Determine the (x, y) coordinate at the center of the cell enclosing the given text.  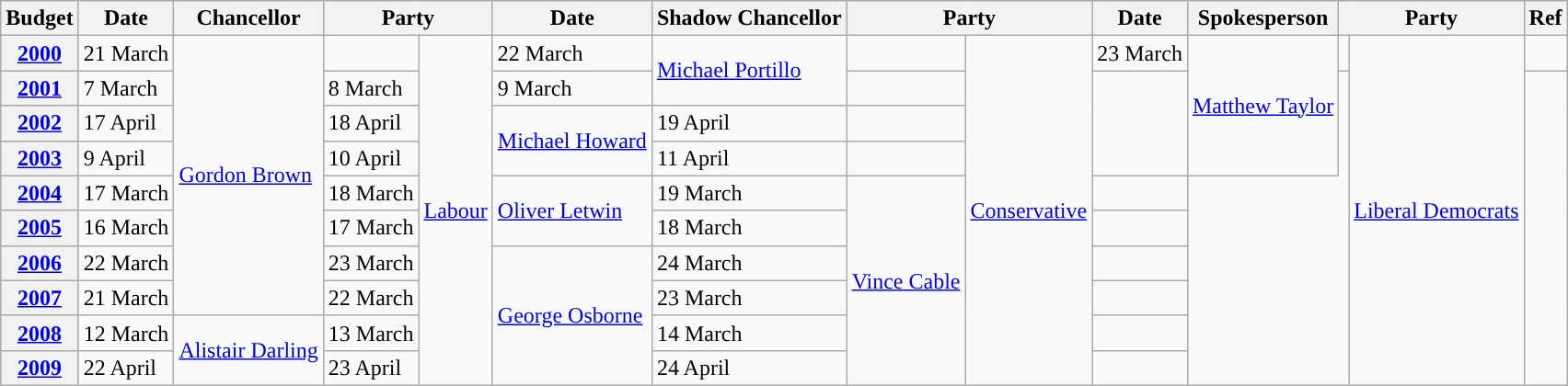
23 April (371, 368)
14 March (749, 333)
9 April (126, 158)
Budget (40, 18)
Liberal Democrats (1436, 211)
Oliver Letwin (572, 210)
Spokesperson (1262, 18)
19 March (749, 193)
2002 (40, 123)
Vince Cable (905, 280)
Labour (455, 211)
11 April (749, 158)
George Osborne (572, 315)
Alistair Darling (248, 350)
2001 (40, 88)
12 March (126, 333)
16 March (126, 228)
2007 (40, 298)
2003 (40, 158)
13 March (371, 333)
2000 (40, 53)
2009 (40, 368)
Michael Portillo (749, 71)
Ref (1546, 18)
18 April (371, 123)
Conservative (1029, 211)
24 March (749, 263)
Gordon Brown (248, 176)
2005 (40, 228)
Matthew Taylor (1262, 106)
Chancellor (248, 18)
2006 (40, 263)
24 April (749, 368)
10 April (371, 158)
9 March (572, 88)
17 April (126, 123)
8 March (371, 88)
2008 (40, 333)
Shadow Chancellor (749, 18)
7 March (126, 88)
22 April (126, 368)
19 April (749, 123)
Michael Howard (572, 141)
2004 (40, 193)
